Scan for the cell matching the given text and deliver its (X, Y) coordinate at center. 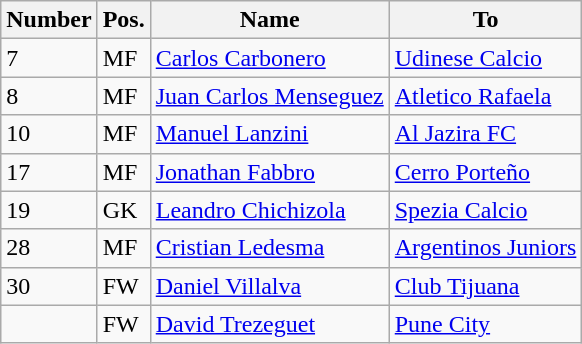
Jonathan Fabbro (270, 172)
Pos. (124, 20)
Manuel Lanzini (270, 134)
Number (49, 20)
19 (49, 210)
30 (49, 286)
10 (49, 134)
Udinese Calcio (486, 58)
GK (124, 210)
Daniel Villalva (270, 286)
David Trezeguet (270, 324)
28 (49, 248)
8 (49, 96)
17 (49, 172)
Spezia Calcio (486, 210)
Atletico Rafaela (486, 96)
Cristian Ledesma (270, 248)
To (486, 20)
Al Jazira FC (486, 134)
Argentinos Juniors (486, 248)
Juan Carlos Menseguez (270, 96)
Leandro Chichizola (270, 210)
Club Tijuana (486, 286)
Cerro Porteño (486, 172)
7 (49, 58)
Pune City (486, 324)
Name (270, 20)
Carlos Carbonero (270, 58)
